Find where the given text appears and provide that cell's center as (x, y) coordinate. 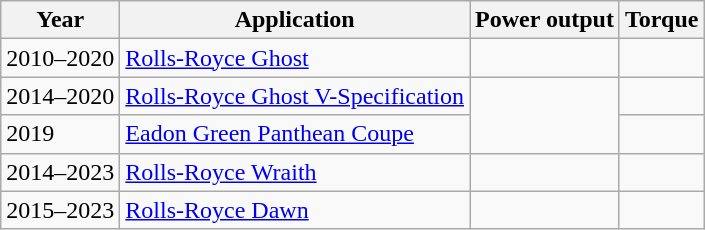
Eadon Green Panthean Coupe (295, 134)
2010–2020 (60, 58)
2015–2023 (60, 210)
Power output (545, 20)
Torque (661, 20)
Rolls-Royce Wraith (295, 172)
Rolls-Royce Ghost (295, 58)
Rolls-Royce Dawn (295, 210)
Application (295, 20)
2019 (60, 134)
2014–2020 (60, 96)
Rolls-Royce Ghost V-Specification (295, 96)
2014–2023 (60, 172)
Year (60, 20)
